Identify which cell holds the provided text, then report its [X, Y] central coordinate. 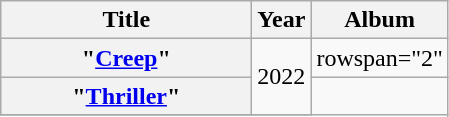
"Creep" [126, 58]
rowspan="2" [380, 58]
Album [380, 20]
Year [282, 20]
"Thriller" [126, 96]
2022 [282, 77]
Title [126, 20]
